Search for the cell housing the specified text and yield its (X, Y) center coordinate. 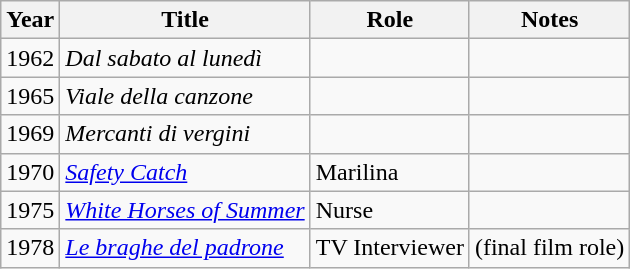
Le braghe del padrone (185, 248)
Viale della canzone (185, 96)
1969 (30, 134)
Dal sabato al lunedì (185, 58)
Role (390, 20)
Mercanti di vergini (185, 134)
Safety Catch (185, 172)
Marilina (390, 172)
Title (185, 20)
1965 (30, 96)
1975 (30, 210)
1970 (30, 172)
1978 (30, 248)
Nurse (390, 210)
(final film role) (549, 248)
White Horses of Summer (185, 210)
Year (30, 20)
Notes (549, 20)
TV Interviewer (390, 248)
1962 (30, 58)
